Find where the given text appears and provide that cell's center as [x, y] coordinate. 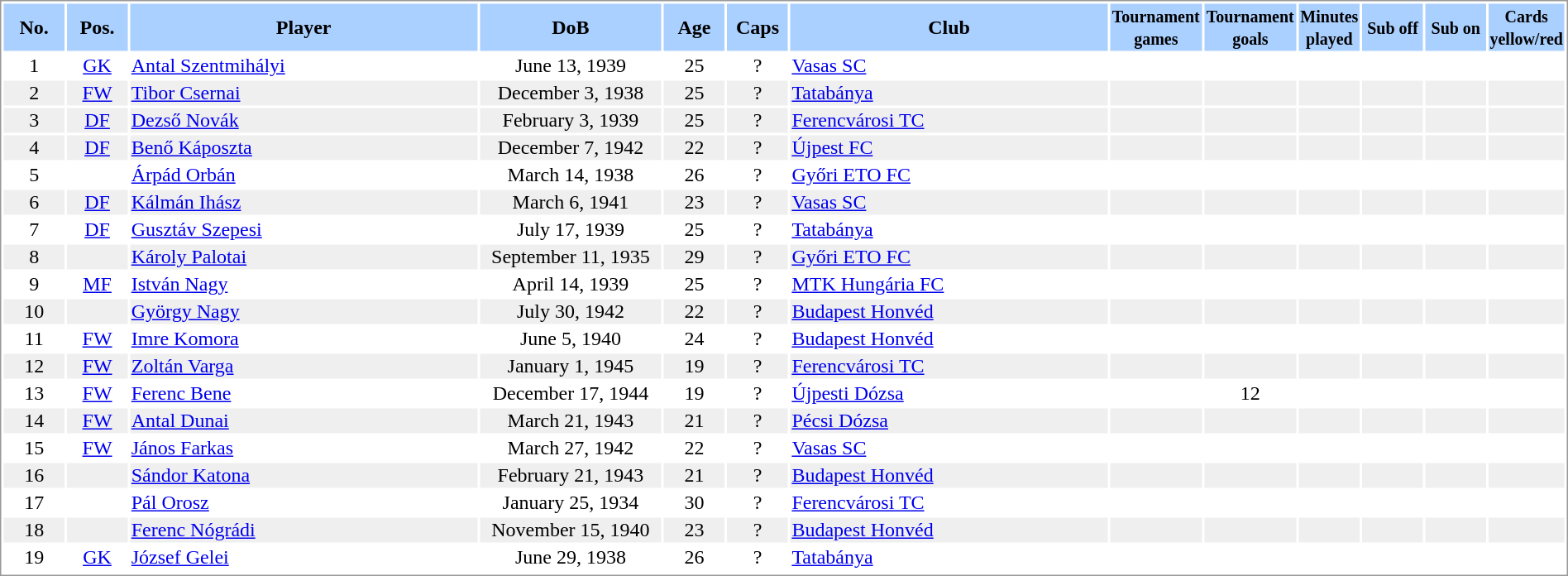
2 [33, 94]
17 [33, 502]
April 14, 1939 [571, 284]
Ferenc Bene [304, 393]
7 [33, 229]
March 14, 1938 [571, 175]
June 29, 1938 [571, 557]
Dezső Novák [304, 120]
József Gelei [304, 557]
DoB [571, 26]
September 11, 1935 [571, 257]
10 [33, 312]
Antal Dunai [304, 421]
Cardsyellow/red [1527, 26]
Pécsi Dózsa [949, 421]
Tibor Csernai [304, 94]
November 15, 1940 [571, 530]
16 [33, 476]
3 [33, 120]
30 [695, 502]
February 3, 1939 [571, 120]
11 [33, 338]
István Nagy [304, 284]
24 [695, 338]
29 [695, 257]
March 6, 1941 [571, 203]
Caps [758, 26]
June 5, 1940 [571, 338]
Árpád Orbán [304, 175]
György Nagy [304, 312]
July 30, 1942 [571, 312]
1 [33, 65]
Sub on [1456, 26]
4 [33, 148]
Pos. [98, 26]
Antal Szentmihályi [304, 65]
March 27, 1942 [571, 448]
Ferenc Nógrádi [304, 530]
Újpesti Dózsa [949, 393]
Károly Palotai [304, 257]
Kálmán Ihász [304, 203]
9 [33, 284]
MF [98, 284]
János Farkas [304, 448]
Zoltán Varga [304, 367]
Minutesplayed [1329, 26]
5 [33, 175]
13 [33, 393]
December 7, 1942 [571, 148]
June 13, 1939 [571, 65]
January 1, 1945 [571, 367]
Sub off [1393, 26]
MTK Hungária FC [949, 284]
Sándor Katona [304, 476]
February 21, 1943 [571, 476]
6 [33, 203]
14 [33, 421]
December 3, 1938 [571, 94]
8 [33, 257]
July 17, 1939 [571, 229]
Tournamentgames [1156, 26]
Player [304, 26]
Újpest FC [949, 148]
Benő Káposzta [304, 148]
December 17, 1944 [571, 393]
Gusztáv Szepesi [304, 229]
Tournamentgoals [1250, 26]
15 [33, 448]
18 [33, 530]
January 25, 1934 [571, 502]
Club [949, 26]
Imre Komora [304, 338]
March 21, 1943 [571, 421]
No. [33, 26]
Pál Orosz [304, 502]
Age [695, 26]
